Pinpoint the cell where the given text exists, returning its [x, y] midpoint coordinate. 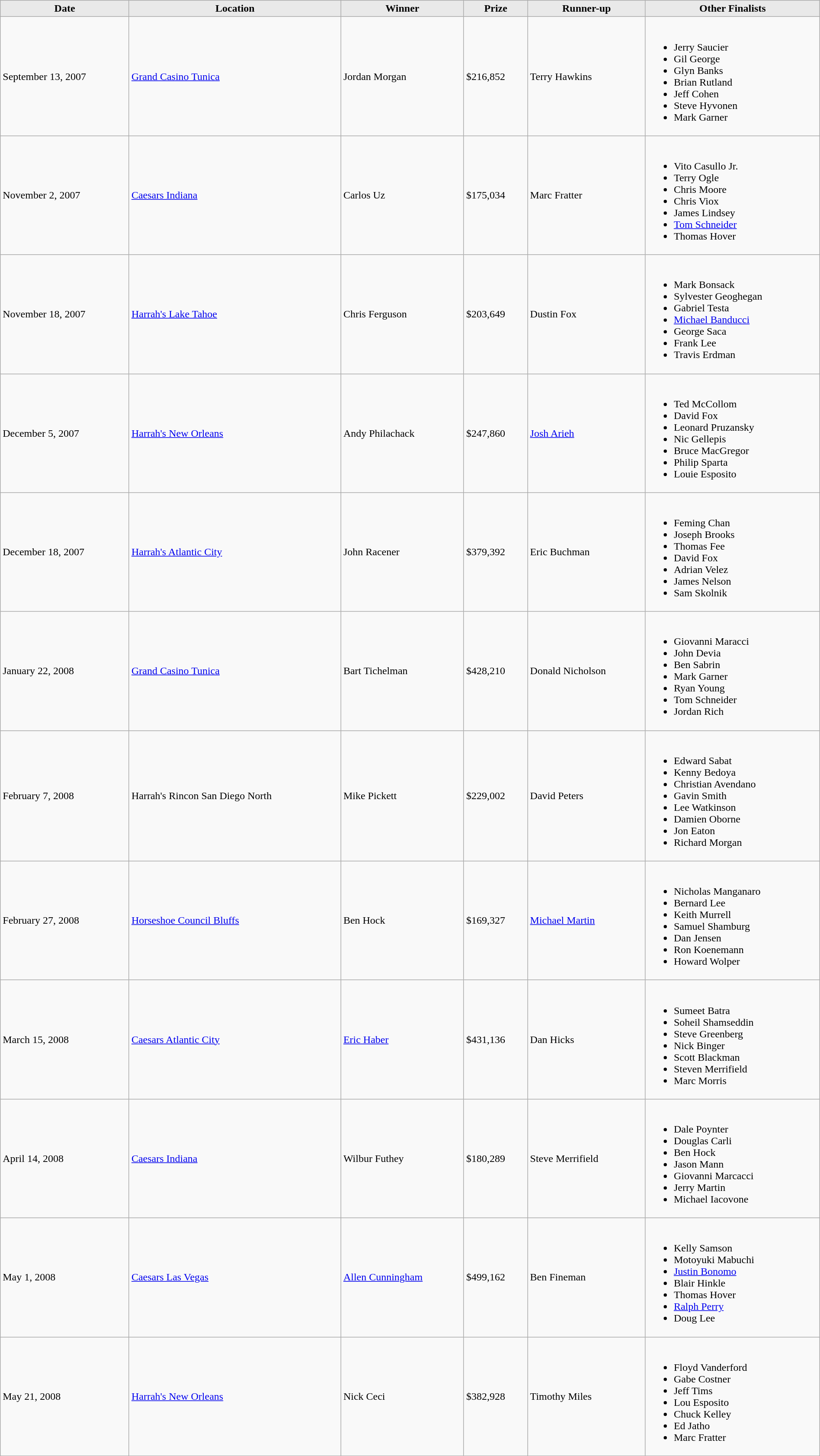
Allen Cunningham [402, 1277]
Carlos Uz [402, 195]
$247,860 [496, 433]
Floyd VanderfordGabe CostnerJeff TimsLou EspositoChuck KelleyEd JathoMarc Fratter [733, 1397]
Runner-up [586, 9]
$431,136 [496, 1040]
April 14, 2008 [65, 1158]
Caesars Atlantic City [235, 1040]
Wilbur Futhey [402, 1158]
$203,649 [496, 314]
David Peters [586, 796]
Nick Ceci [402, 1397]
$180,289 [496, 1158]
$379,392 [496, 552]
December 18, 2007 [65, 552]
Eric Haber [402, 1040]
Mike Pickett [402, 796]
Feming ChanJoseph BrooksThomas FeeDavid FoxAdrian VelezJames NelsonSam Skolnik [733, 552]
John Racener [402, 552]
$175,034 [496, 195]
Date [65, 9]
Vito Casullo Jr.Terry OgleChris MooreChris VioxJames LindseyTom SchneiderThomas Hover [733, 195]
$382,928 [496, 1397]
Prize [496, 9]
Other Finalists [733, 9]
Jordan Morgan [402, 76]
Mark BonsackSylvester GeogheganGabriel TestaMichael BanducciGeorge SacaFrank LeeTravis Erdman [733, 314]
December 5, 2007 [65, 433]
Horseshoe Council Bluffs [235, 920]
February 27, 2008 [65, 920]
March 15, 2008 [65, 1040]
Donald Nicholson [586, 671]
November 2, 2007 [65, 195]
Chris Ferguson [402, 314]
Dustin Fox [586, 314]
Eric Buchman [586, 552]
Ben Fineman [586, 1277]
Nicholas ManganaroBernard LeeKeith MurrellSamuel ShamburgDan JensenRon KoenemannHoward Wolper [733, 920]
Michael Martin [586, 920]
Caesars Las Vegas [235, 1277]
$216,852 [496, 76]
Harrah's Atlantic City [235, 552]
Jerry SaucierGil GeorgeGlyn BanksBrian RutlandJeff CohenSteve HyvonenMark Garner [733, 76]
September 13, 2007 [65, 76]
Winner [402, 9]
Harrah's Rincon San Diego North [235, 796]
$229,002 [496, 796]
Bart Tichelman [402, 671]
Ben Hock [402, 920]
Terry Hawkins [586, 76]
Kelly SamsonMotoyuki MabuchiJustin BonomoBlair HinkleThomas HoverRalph PerryDoug Lee [733, 1277]
Dale PoynterDouglas CarliBen HockJason MannGiovanni MarcacciJerry MartinMichael Iacovone [733, 1158]
January 22, 2008 [65, 671]
Steve Merrifield [586, 1158]
Josh Arieh [586, 433]
Dan Hicks [586, 1040]
Marc Fratter [586, 195]
November 18, 2007 [65, 314]
Andy Philachack [402, 433]
$169,327 [496, 920]
May 21, 2008 [65, 1397]
Location [235, 9]
February 7, 2008 [65, 796]
Timothy Miles [586, 1397]
Sumeet BatraSoheil ShamseddinSteve GreenbergNick BingerScott BlackmanSteven MerrifieldMarc Morris [733, 1040]
Ted McCollomDavid FoxLeonard PruzanskyNic GellepisBruce MacGregorPhilip SpartaLouie Esposito [733, 433]
Harrah's Lake Tahoe [235, 314]
May 1, 2008 [65, 1277]
Edward SabatKenny BedoyaChristian AvendanoGavin SmithLee WatkinsonDamien OborneJon EatonRichard Morgan [733, 796]
Giovanni MaracciJohn DeviaBen SabrinMark GarnerRyan YoungTom SchneiderJordan Rich [733, 671]
$428,210 [496, 671]
$499,162 [496, 1277]
